Return the (x, y) coordinate for the center point of the cell that contains the specified text.  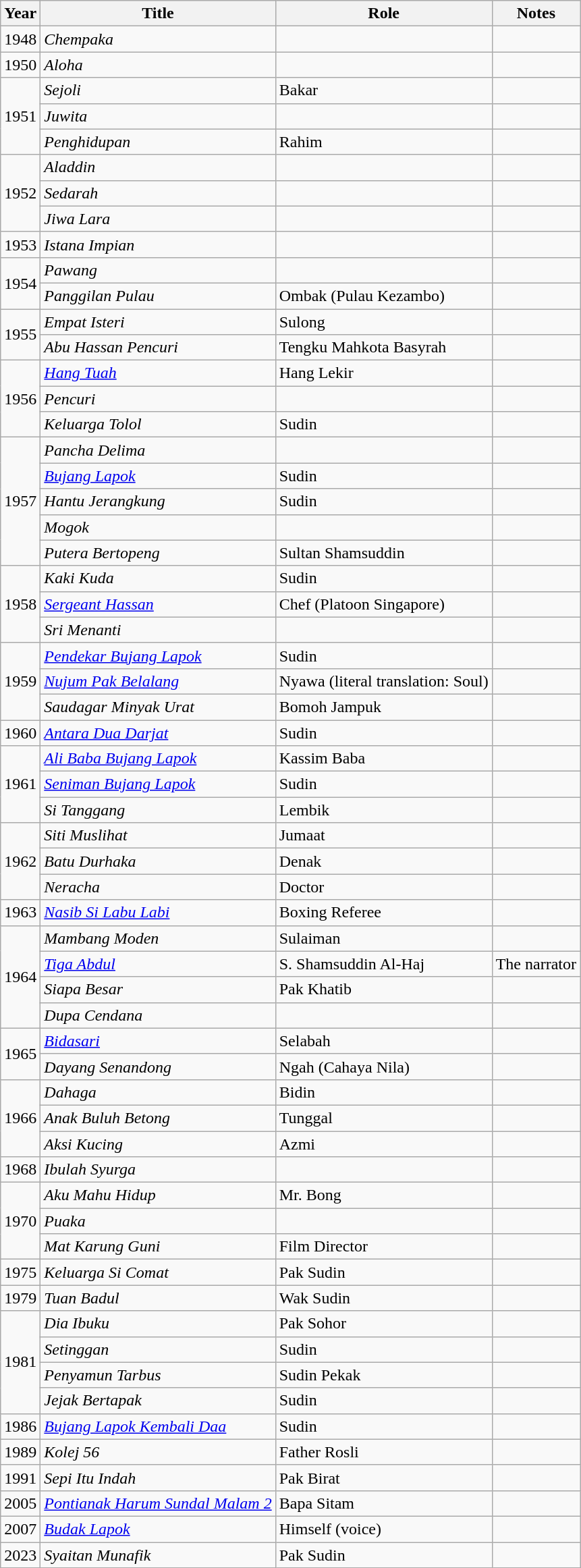
Tunggal (383, 1118)
Jiwa Lara (158, 219)
Anak Buluh Betong (158, 1118)
1957 (20, 502)
Sedarah (158, 193)
Sulong (383, 322)
1960 (20, 732)
Father Rosli (383, 1452)
Penghidupan (158, 142)
Bakar (383, 90)
1963 (20, 913)
Role (383, 13)
1956 (20, 399)
1961 (20, 784)
Aloha (158, 65)
Chempaka (158, 39)
1954 (20, 283)
Pak Sohor (383, 1324)
Chef (Platoon Singapore) (383, 604)
Ibulah Syurga (158, 1170)
Siti Muslihat (158, 836)
Syaitan Munafik (158, 1555)
Aksi Kucing (158, 1144)
1951 (20, 116)
1979 (20, 1298)
Jumaat (383, 836)
Seniman Bujang Lapok (158, 784)
Sergeant Hassan (158, 604)
The narrator (536, 964)
Bidasari (158, 1041)
Tuan Badul (158, 1298)
Antara Dua Darjat (158, 732)
Dia Ibuku (158, 1324)
Pencuri (158, 399)
Bidin (383, 1092)
Keluarga Si Comat (158, 1272)
Notes (536, 13)
S. Shamsuddin Al-Haj (383, 964)
Puaka (158, 1221)
Sudin Pekak (383, 1375)
Mr. Bong (383, 1195)
Ali Baba Bujang Lapok (158, 759)
Sejoli (158, 90)
Bujang Lapok Kembali Daa (158, 1426)
Mogok (158, 527)
Bapa Sitam (383, 1503)
Ombak (Pulau Kezambo) (383, 296)
Bomoh Jampuk (383, 707)
1964 (20, 977)
Si Tanggang (158, 810)
1968 (20, 1170)
1981 (20, 1362)
Saudagar Minyak Urat (158, 707)
Sultan Shamsuddin (383, 553)
Sepi Itu Indah (158, 1478)
Mat Karung Guni (158, 1247)
Abu Hassan Pencuri (158, 348)
1991 (20, 1478)
Pak Birat (383, 1478)
Budak Lapok (158, 1529)
2005 (20, 1503)
Pancha Delima (158, 450)
Pak Khatib (383, 990)
Pawang (158, 270)
Putera Bertopeng (158, 553)
Nyawa (literal translation: Soul) (383, 681)
Selabah (383, 1041)
Rahim (383, 142)
Hang Tuah (158, 373)
Sri Menanti (158, 630)
Juwita (158, 116)
Lembik (383, 810)
Bujang Lapok (158, 476)
Panggilan Pulau (158, 296)
Dupa Cendana (158, 1015)
Kolej 56 (158, 1452)
Pontianak Harum Sundal Malam 2 (158, 1503)
Year (20, 13)
Istana Impian (158, 244)
1970 (20, 1221)
1975 (20, 1272)
Siapa Besar (158, 990)
1962 (20, 861)
Neracha (158, 887)
1958 (20, 604)
1950 (20, 65)
Boxing Referee (383, 913)
1955 (20, 335)
1966 (20, 1118)
Pendekar Bujang Lapok (158, 655)
1959 (20, 681)
Ngah (Cahaya Nila) (383, 1066)
Setinggan (158, 1349)
Kaki Kuda (158, 578)
1989 (20, 1452)
Aku Mahu Hidup (158, 1195)
1953 (20, 244)
Film Director (383, 1247)
Dayang Senandong (158, 1066)
Denak (383, 861)
Mambang Moden (158, 938)
Tiga Abdul (158, 964)
Tengku Mahkota Basyrah (383, 348)
Dahaga (158, 1092)
2023 (20, 1555)
Hantu Jerangkung (158, 502)
Title (158, 13)
Himself (voice) (383, 1529)
1965 (20, 1054)
Jejak Bertapak (158, 1401)
Doctor (383, 887)
2007 (20, 1529)
Sulaiman (383, 938)
Nujum Pak Belalang (158, 681)
1952 (20, 193)
1948 (20, 39)
Nasib Si Labu Labi (158, 913)
Penyamun Tarbus (158, 1375)
Keluarga Tolol (158, 425)
Azmi (383, 1144)
1986 (20, 1426)
Aladdin (158, 167)
Hang Lekir (383, 373)
Kassim Baba (383, 759)
Wak Sudin (383, 1298)
Batu Durhaka (158, 861)
Empat Isteri (158, 322)
